Return [x, y] of the center of cell containing provided text 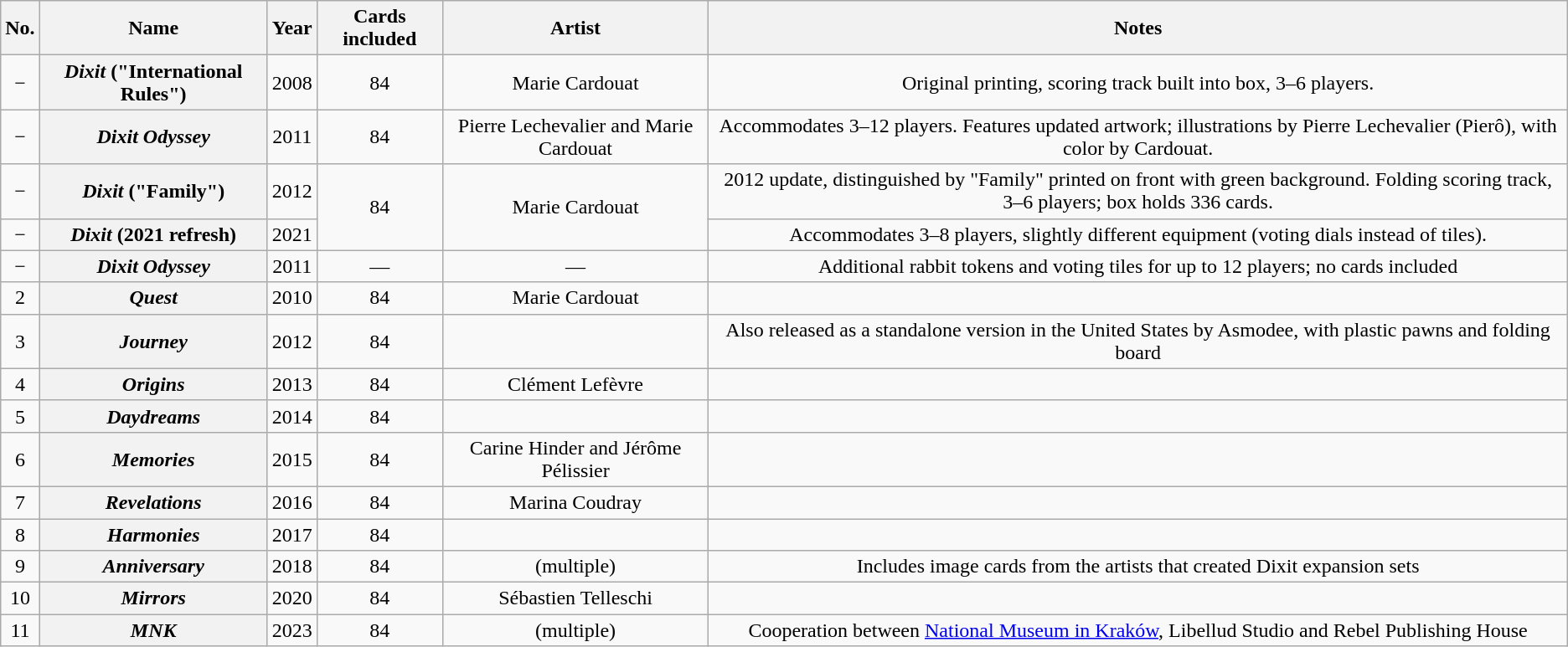
2017 [291, 535]
Daydreams [153, 416]
Origins [153, 384]
Dixit ("International Rules") [153, 82]
Memories [153, 459]
2013 [291, 384]
10 [20, 598]
Harmonies [153, 535]
2018 [291, 567]
Journey [153, 341]
2010 [291, 298]
2008 [291, 82]
2023 [291, 630]
Accommodates 3–8 players, slightly different equipment (voting dials instead of tiles). [1137, 234]
Name [153, 28]
Includes image cards from the artists that created Dixit expansion sets [1137, 567]
Dixit (2021 refresh) [153, 234]
5 [20, 416]
Accommodates 3–12 players. Features updated artwork; illustrations by Pierre Lechevalier (Pierô), with color by Cardouat. [1137, 137]
Anniversary [153, 567]
No. [20, 28]
6 [20, 459]
8 [20, 535]
2015 [291, 459]
Artist [575, 28]
Carine Hinder and Jérôme Pélissier [575, 459]
Original printing, scoring track built into box, 3–6 players. [1137, 82]
2016 [291, 502]
2021 [291, 234]
Sébastien Telleschi [575, 598]
Revelations [153, 502]
Mirrors [153, 598]
Cooperation between National Museum in Kraków, Libellud Studio and Rebel Publishing House [1137, 630]
7 [20, 502]
11 [20, 630]
Cards included [379, 28]
Additional rabbit tokens and voting tiles for up to 12 players; no cards included [1137, 266]
2020 [291, 598]
Notes [1137, 28]
3 [20, 341]
Dixit ("Family") [153, 191]
2014 [291, 416]
MNK [153, 630]
Pierre Lechevalier and Marie Cardouat [575, 137]
Quest [153, 298]
2012 update, distinguished by "Family" printed on front with green background. Folding scoring track, 3–6 players; box holds 336 cards. [1137, 191]
Year [291, 28]
Marina Coudray [575, 502]
4 [20, 384]
Also released as a standalone version in the United States by Asmodee, with plastic pawns and folding board [1137, 341]
9 [20, 567]
Clément Lefèvre [575, 384]
2 [20, 298]
